Locate the cell with the specified text and output its (x, y) center coordinate. 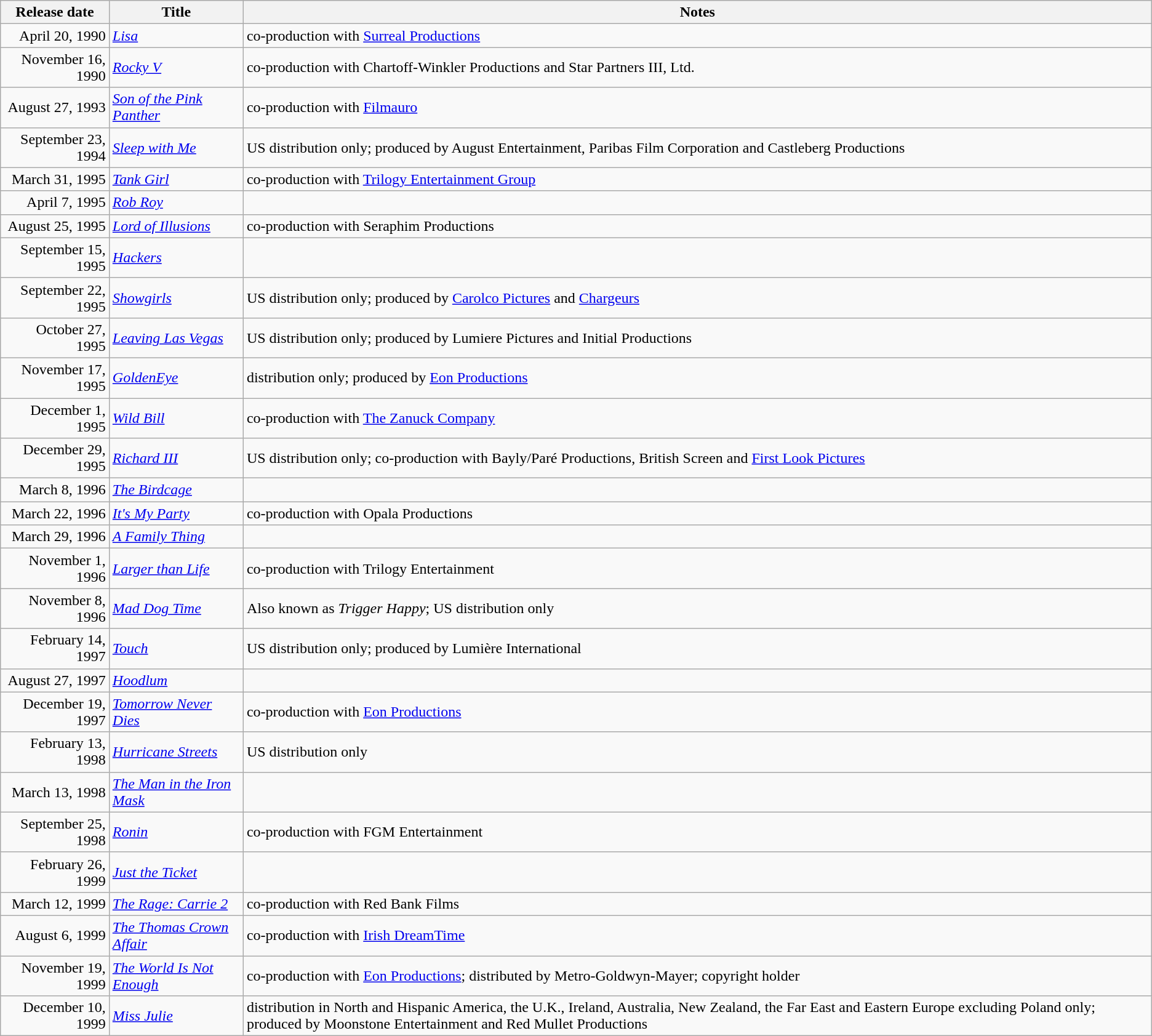
co-production with Chartoff-Winkler Productions and Star Partners III, Ltd. (697, 68)
GoldenEye (176, 378)
September 22, 1995 (55, 298)
Hurricane Streets (176, 752)
September 23, 1994 (55, 148)
Notes (697, 12)
March 31, 1995 (55, 179)
Miss Julie (176, 1016)
Hackers (176, 257)
Lisa (176, 36)
November 1, 1996 (55, 569)
March 29, 1996 (55, 537)
March 13, 1998 (55, 792)
Rocky V (176, 68)
December 19, 1997 (55, 712)
February 26, 1999 (55, 872)
co-production with Surreal Productions (697, 36)
co-production with Eon Productions; distributed by Metro-Goldwyn-Mayer; copyright holder (697, 975)
co-production with Seraphim Productions (697, 226)
co-production with Trilogy Entertainment (697, 569)
US distribution only; co-production with Bayly/Paré Productions, British Screen and First Look Pictures (697, 458)
co-production with The Zanuck Company (697, 417)
Also known as Trigger Happy; US distribution only (697, 608)
December 10, 1999 (55, 1016)
Lord of Illusions (176, 226)
Tomorrow Never Dies (176, 712)
April 7, 1995 (55, 203)
March 12, 1999 (55, 904)
December 29, 1995 (55, 458)
It's My Party (176, 513)
The Thomas Crown Affair (176, 936)
The Man in the Iron Mask (176, 792)
Mad Dog Time (176, 608)
Tank Girl (176, 179)
August 6, 1999 (55, 936)
August 27, 1993 (55, 107)
Ronin (176, 832)
Wild Bill (176, 417)
co-production with Eon Productions (697, 712)
Rob Roy (176, 203)
The World Is Not Enough (176, 975)
US distribution only (697, 752)
Release date (55, 12)
November 17, 1995 (55, 378)
December 1, 1995 (55, 417)
February 14, 1997 (55, 649)
September 25, 1998 (55, 832)
Hoodlum (176, 680)
co-production with Irish DreamTime (697, 936)
October 27, 1995 (55, 337)
Just the Ticket (176, 872)
The Birdcage (176, 490)
Richard III (176, 458)
US distribution only; produced by Carolco Pictures and Chargeurs (697, 298)
co-production with Opala Productions (697, 513)
Touch (176, 649)
A Family Thing (176, 537)
Sleep with Me (176, 148)
Showgirls (176, 298)
April 20, 1990 (55, 36)
September 15, 1995 (55, 257)
November 19, 1999 (55, 975)
Larger than Life (176, 569)
co-production with FGM Entertainment (697, 832)
US distribution only; produced by Lumière International (697, 649)
US distribution only; produced by Lumiere Pictures and Initial Productions (697, 337)
co-production with Filmauro (697, 107)
February 13, 1998 (55, 752)
August 25, 1995 (55, 226)
Title (176, 12)
co-production with Trilogy Entertainment Group (697, 179)
Son of the Pink Panther (176, 107)
August 27, 1997 (55, 680)
co-production with Red Bank Films (697, 904)
November 16, 1990 (55, 68)
March 22, 1996 (55, 513)
distribution only; produced by Eon Productions (697, 378)
November 8, 1996 (55, 608)
US distribution only; produced by August Entertainment, Paribas Film Corporation and Castleberg Productions (697, 148)
The Rage: Carrie 2 (176, 904)
Leaving Las Vegas (176, 337)
March 8, 1996 (55, 490)
